Return the (x, y) coordinate for the center point of the cell that contains the specified text.  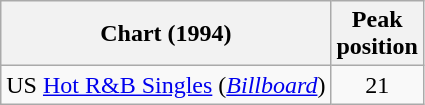
US Hot R&B Singles (Billboard) (166, 85)
21 (377, 85)
Chart (1994) (166, 34)
Peakposition (377, 34)
